Identify which cell holds the provided text, then report its (X, Y) central coordinate. 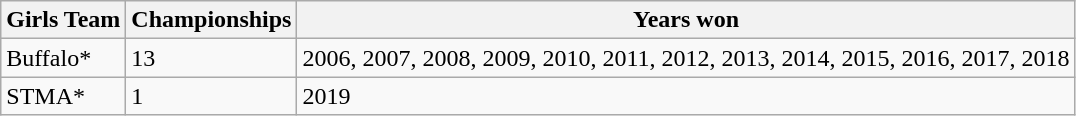
13 (212, 58)
Championships (212, 20)
2006, 2007, 2008, 2009, 2010, 2011, 2012, 2013, 2014, 2015, 2016, 2017, 2018 (686, 58)
1 (212, 96)
Girls Team (64, 20)
STMA* (64, 96)
Years won (686, 20)
2019 (686, 96)
Buffalo* (64, 58)
